Locate the cell with the specified text and output its [X, Y] center coordinate. 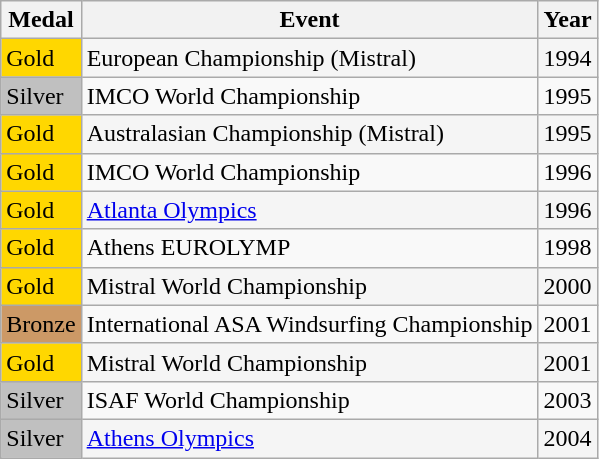
Athens EUROLYMP [310, 248]
Bronze [41, 324]
Athens Olympics [310, 438]
Atlanta Olympics [310, 210]
European Championship (Mistral) [310, 58]
Year [568, 20]
1998 [568, 248]
International ASA Windsurfing Championship [310, 324]
2000 [568, 286]
1994 [568, 58]
2004 [568, 438]
2003 [568, 400]
Australasian Championship (Mistral) [310, 134]
Event [310, 20]
ISAF World Championship [310, 400]
Medal [41, 20]
